Find where the given text appears and provide that cell's center as [x, y] coordinate. 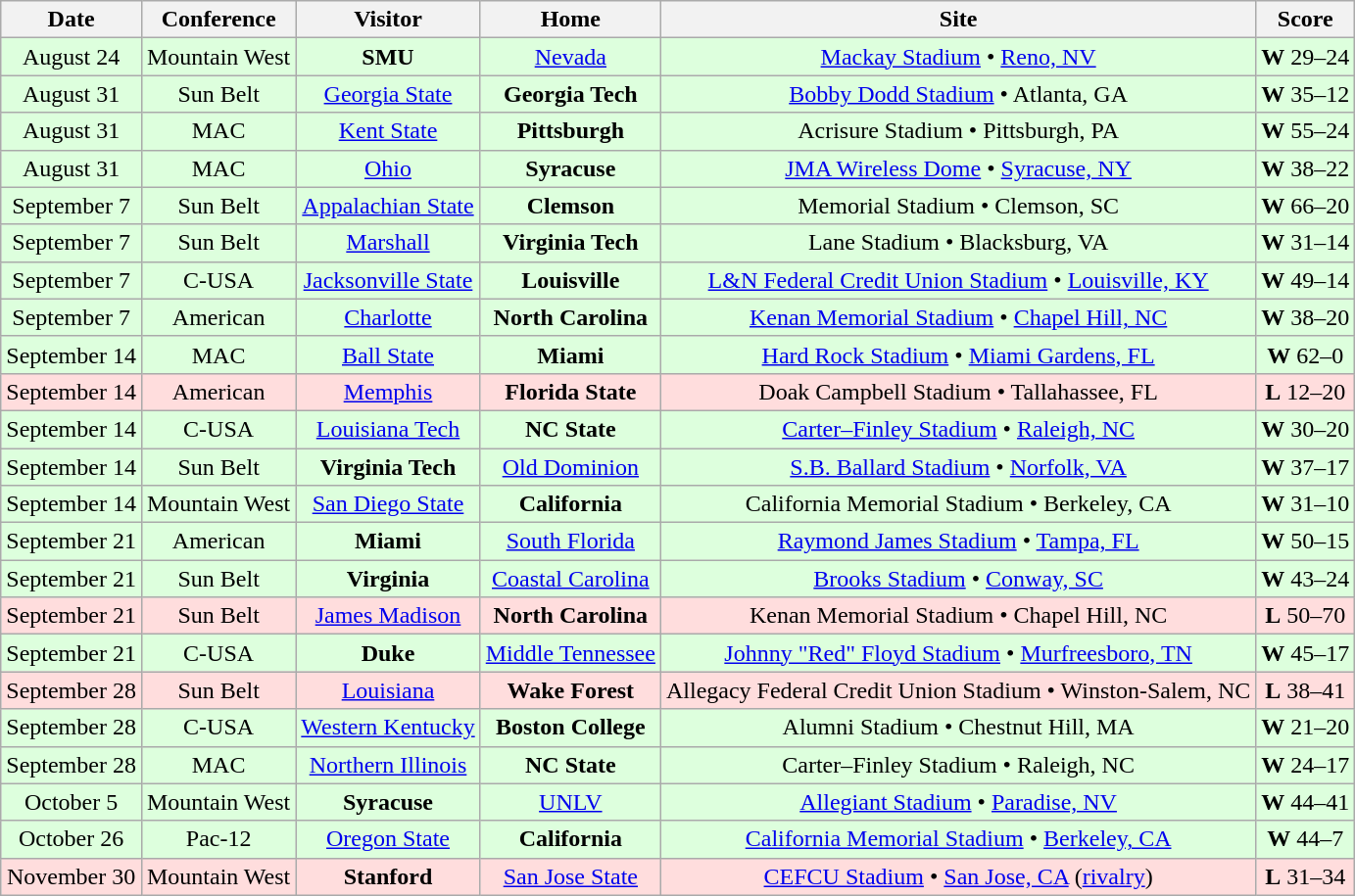
W 44–7 [1305, 839]
Hard Rock Stadium • Miami Gardens, FL [958, 354]
L 38–41 [1305, 690]
South Florida [570, 542]
CEFCU Stadium • San Jose, CA (rivalry) [958, 876]
Marshall [388, 243]
Nevada [570, 57]
Visitor [388, 20]
Lane Stadium • Blacksburg, VA [958, 243]
Duke [388, 653]
Boston College [570, 728]
L&N Federal Credit Union Stadium • Louisville, KY [958, 280]
Raymond James Stadium • Tampa, FL [958, 542]
W 21–20 [1305, 728]
Northern Illinois [388, 765]
Home [570, 20]
Virginia [388, 579]
Ball State [388, 354]
Mackay Stadium • Reno, NV [958, 57]
Charlotte [388, 317]
W 35–12 [1305, 94]
October 26 [72, 839]
Memorial Stadium • Clemson, SC [958, 206]
W 49–14 [1305, 280]
SMU [388, 57]
W 37–17 [1305, 467]
Pac-12 [218, 839]
Johnny "Red" Floyd Stadium • Murfreesboro, TN [958, 653]
Oregon State [388, 839]
W 24–17 [1305, 765]
W 31–10 [1305, 504]
Allegacy Federal Credit Union Stadium • Winston-Salem, NC [958, 690]
Florida State [570, 392]
Louisiana Tech [388, 429]
Stanford [388, 876]
Louisiana [388, 690]
Georgia Tech [570, 94]
San Diego State [388, 504]
San Jose State [570, 876]
Middle Tennessee [570, 653]
L 31–34 [1305, 876]
Acrisure Stadium • Pittsburgh, PA [958, 131]
Clemson [570, 206]
Louisville [570, 280]
L 12–20 [1305, 392]
Date [72, 20]
Allegiant Stadium • Paradise, NV [958, 802]
Coastal Carolina [570, 579]
Appalachian State [388, 206]
Wake Forest [570, 690]
August 24 [72, 57]
James Madison [388, 616]
W 44–41 [1305, 802]
W 38–20 [1305, 317]
Pittsburgh [570, 131]
Site [958, 20]
Bobby Dodd Stadium • Atlanta, GA [958, 94]
Score [1305, 20]
Kent State [388, 131]
W 45–17 [1305, 653]
W 29–24 [1305, 57]
Old Dominion [570, 467]
Jacksonville State [388, 280]
L 50–70 [1305, 616]
November 30 [72, 876]
Memphis [388, 392]
S.B. Ballard Stadium • Norfolk, VA [958, 467]
W 66–20 [1305, 206]
Alumni Stadium • Chestnut Hill, MA [958, 728]
W 62–0 [1305, 354]
JMA Wireless Dome • Syracuse, NY [958, 168]
W 55–24 [1305, 131]
W 50–15 [1305, 542]
Western Kentucky [388, 728]
October 5 [72, 802]
W 30–20 [1305, 429]
W 31–14 [1305, 243]
Ohio [388, 168]
W 43–24 [1305, 579]
Doak Campbell Stadium • Tallahassee, FL [958, 392]
UNLV [570, 802]
Conference [218, 20]
Georgia State [388, 94]
W 38–22 [1305, 168]
Brooks Stadium • Conway, SC [958, 579]
